From the cell containing the given text, extract its center point as (X, Y) coordinate. 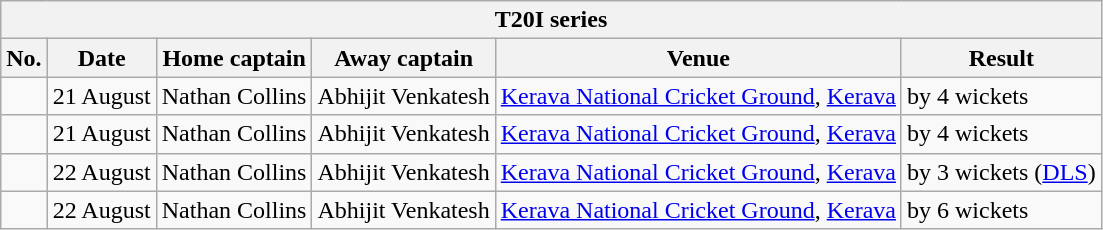
T20I series (551, 20)
Home captain (234, 58)
No. (24, 58)
by 6 wickets (1001, 210)
Away captain (404, 58)
by 3 wickets (DLS) (1001, 172)
Result (1001, 58)
Date (102, 58)
Venue (698, 58)
